Pinpoint the cell where the given text exists, returning its [X, Y] midpoint coordinate. 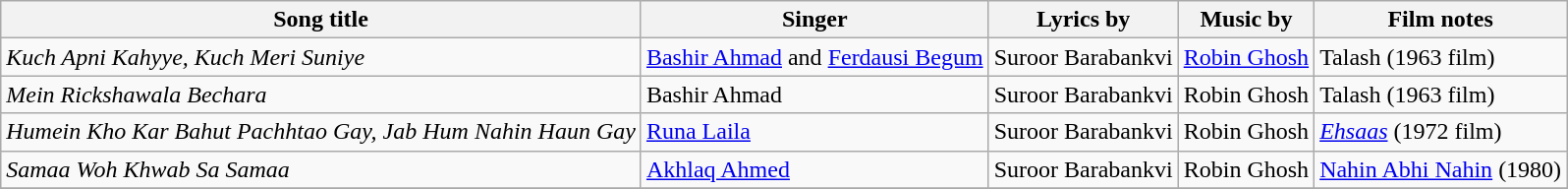
Film notes [1440, 20]
Bashir Ahmad and Ferdausi Begum [814, 57]
Ehsaas (1972 film) [1440, 132]
Bashir Ahmad [814, 94]
Humein Kho Kar Bahut Pachhtao Gay, Jab Hum Nahin Haun Gay [321, 132]
Nahin Abhi Nahin (1980) [1440, 169]
Song title [321, 20]
Akhlaq Ahmed [814, 169]
Samaa Woh Khwab Sa Samaa [321, 169]
Runa Laila [814, 132]
Mein Rickshawala Bechara [321, 94]
Singer [814, 20]
Kuch Apni Kahyye, Kuch Meri Suniye [321, 57]
Music by [1246, 20]
Lyrics by [1083, 20]
